Identify which cell holds the provided text, then report its (X, Y) central coordinate. 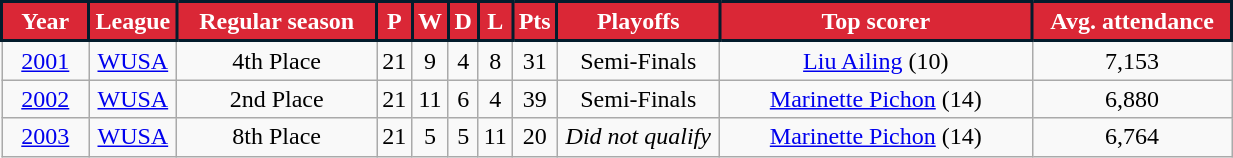
D (463, 22)
4th Place (277, 60)
6 (463, 99)
P (394, 22)
8 (495, 60)
Top scorer (876, 22)
Avg. attendance (1132, 22)
2001 (46, 60)
39 (534, 99)
31 (534, 60)
L (495, 22)
Playoffs (638, 22)
League (133, 22)
2002 (46, 99)
8th Place (277, 137)
Year (46, 22)
20 (534, 137)
Did not qualify (638, 137)
W (430, 22)
Pts (534, 22)
9 (430, 60)
2003 (46, 137)
7,153 (1132, 60)
Regular season (277, 22)
Liu Ailing (10) (876, 60)
6,764 (1132, 137)
2nd Place (277, 99)
6,880 (1132, 99)
